Return the (x, y) coordinate for the center point of the cell that contains the specified text.  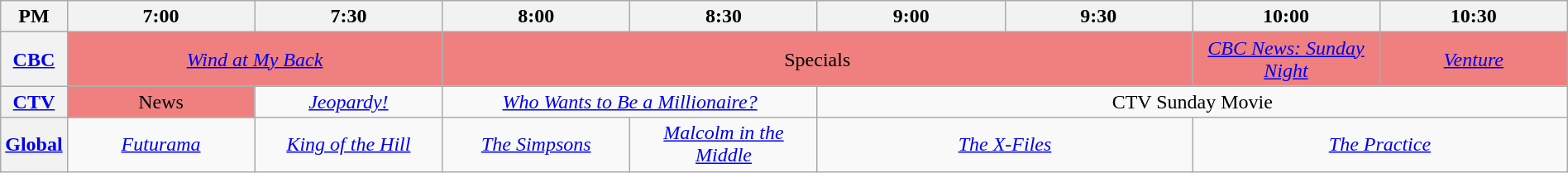
Malcolm in the Middle (724, 144)
Wind at My Back (255, 60)
8:00 (536, 17)
Global (34, 144)
10:00 (1287, 17)
CTV Sunday Movie (1193, 102)
Specials (817, 60)
CBC (34, 60)
10:30 (1474, 17)
The Practice (1380, 144)
9:30 (1098, 17)
8:30 (724, 17)
7:30 (349, 17)
Who Wants to Be a Millionaire? (630, 102)
CTV (34, 102)
Venture (1474, 60)
PM (34, 17)
7:00 (160, 17)
News (160, 102)
CBC News: Sunday Night (1287, 60)
Futurama (160, 144)
Jeopardy! (349, 102)
King of the Hill (349, 144)
The Simpsons (536, 144)
9:00 (911, 17)
The X-Files (1004, 144)
